Pinpoint the cell where the given text exists, returning its (X, Y) midpoint coordinate. 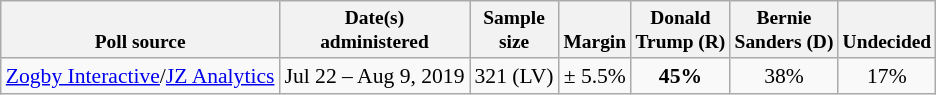
DonaldTrump (R) (680, 30)
321 (LV) (514, 76)
BernieSanders (D) (784, 30)
38% (784, 76)
Zogby Interactive/JZ Analytics (140, 76)
17% (887, 76)
Poll source (140, 30)
± 5.5% (595, 76)
Date(s)administered (374, 30)
Margin (595, 30)
Jul 22 – Aug 9, 2019 (374, 76)
Undecided (887, 30)
Samplesize (514, 30)
45% (680, 76)
